Scan for the cell matching the given text and deliver its [X, Y] coordinate at center. 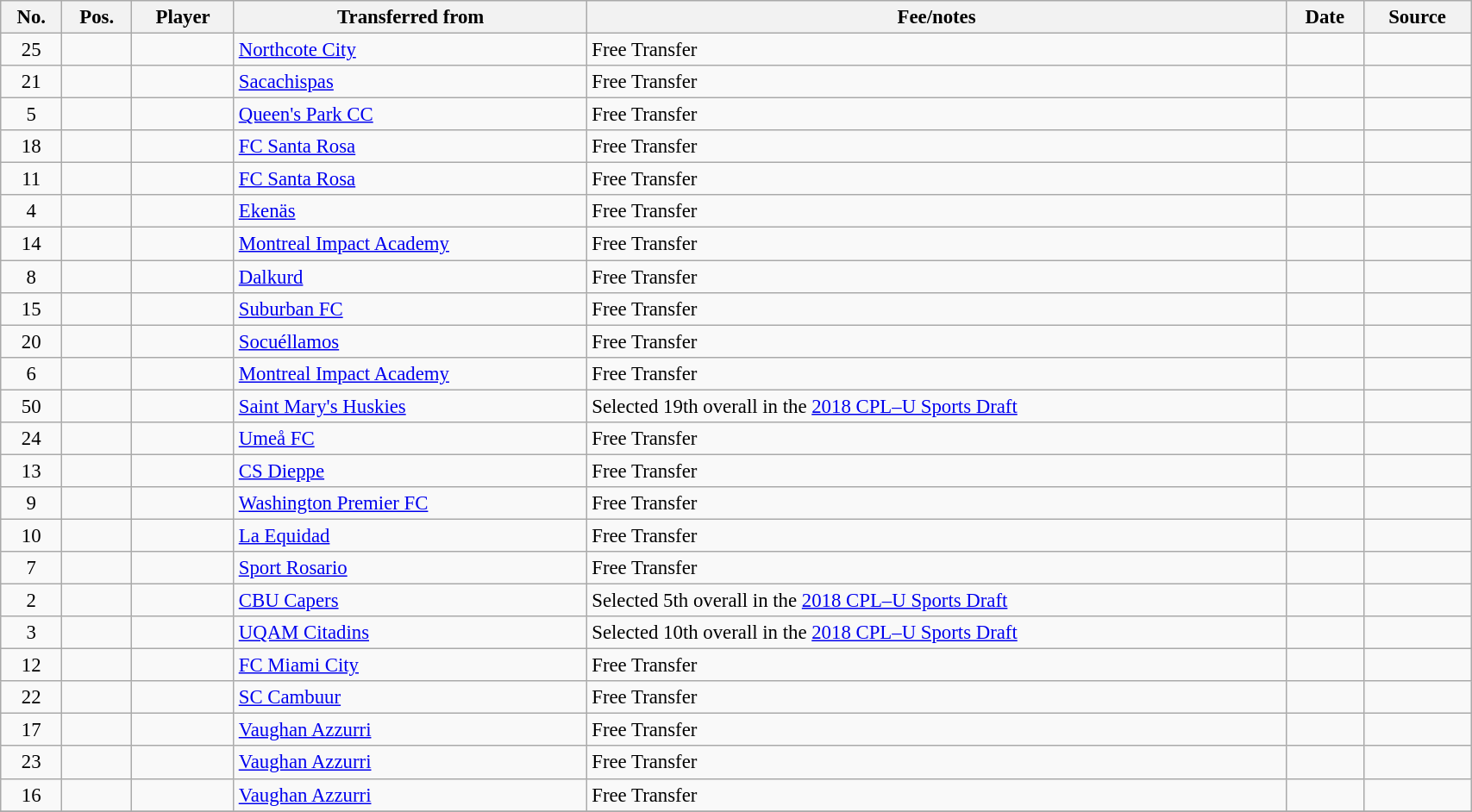
FC Miami City [410, 665]
Sacachispas [410, 82]
UQAM Citadins [410, 633]
Selected 5th overall in the 2018 CPL–U Sports Draft [936, 601]
4 [31, 211]
7 [31, 568]
20 [31, 341]
SC Cambuur [410, 697]
Washington Premier FC [410, 503]
12 [31, 665]
15 [31, 309]
25 [31, 50]
No. [31, 17]
18 [31, 147]
Saint Mary's Huskies [410, 406]
Umeå FC [410, 439]
21 [31, 82]
CS Dieppe [410, 471]
Date [1325, 17]
50 [31, 406]
CBU Capers [410, 601]
Fee/notes [936, 17]
8 [31, 277]
Selected 10th overall in the 2018 CPL–U Sports Draft [936, 633]
6 [31, 373]
23 [31, 763]
Source [1417, 17]
La Equidad [410, 535]
2 [31, 601]
9 [31, 503]
10 [31, 535]
13 [31, 471]
11 [31, 179]
Transferred from [410, 17]
Ekenäs [410, 211]
Suburban FC [410, 309]
22 [31, 697]
Queen's Park CC [410, 115]
Selected 19th overall in the 2018 CPL–U Sports Draft [936, 406]
5 [31, 115]
Dalkurd [410, 277]
Socuéllamos [410, 341]
3 [31, 633]
16 [31, 795]
14 [31, 244]
24 [31, 439]
17 [31, 730]
Sport Rosario [410, 568]
Pos. [97, 17]
Player [183, 17]
Northcote City [410, 50]
